Return [x, y] of the center of cell containing provided text 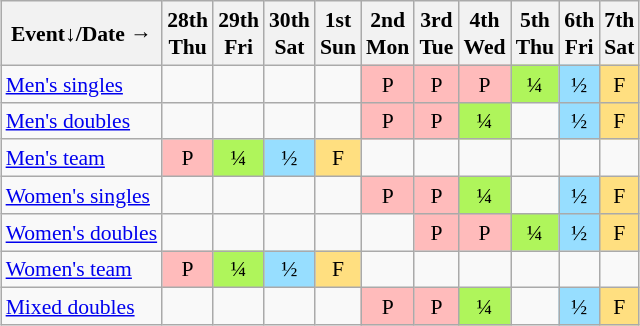
6thFri [579, 33]
3rdTue [436, 33]
Women's team [82, 268]
4thWed [484, 33]
Event↓/Date → [82, 33]
30thSat [290, 33]
Women's doubles [82, 232]
1stSun [338, 33]
Men's singles [82, 84]
28thThu [188, 33]
5thThu [536, 33]
Mixed doubles [82, 306]
Men's doubles [82, 120]
29thFri [238, 33]
Women's singles [82, 194]
2ndMon [388, 33]
7thSat [619, 33]
Men's team [82, 158]
